Output the (X, Y) coordinate of the center of the cell containing the given text.  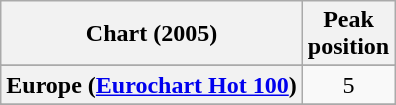
Chart (2005) (152, 34)
Europe (Eurochart Hot 100) (152, 85)
Peakposition (348, 34)
5 (348, 85)
